Identify which cell holds the provided text, then report its [X, Y] central coordinate. 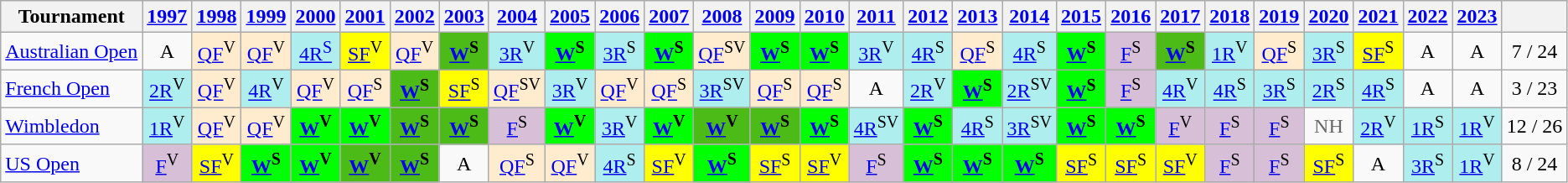
3 / 23 [1534, 89]
2RSV [1029, 89]
2004 [516, 17]
2007 [669, 17]
2010 [825, 17]
2015 [1081, 17]
French Open [72, 89]
2002 [414, 17]
2011 [877, 17]
12 / 26 [1534, 126]
2006 [620, 17]
2023 [1477, 17]
2001 [365, 17]
2000 [315, 17]
2016 [1131, 17]
2013 [977, 17]
2RS [1329, 89]
1997 [168, 17]
1999 [267, 17]
1RS [1428, 126]
2022 [1428, 17]
Wimbledon [72, 126]
2003 [464, 17]
2019 [1279, 17]
2014 [1029, 17]
2018 [1230, 17]
US Open [72, 163]
Australian Open [72, 52]
2005 [570, 17]
1998 [216, 17]
2009 [774, 17]
2017 [1180, 17]
Tournament [72, 17]
7 / 24 [1534, 52]
8 / 24 [1534, 163]
2020 [1329, 17]
NH [1329, 126]
4RSV [877, 126]
2021 [1378, 17]
2012 [929, 17]
2008 [722, 17]
